Capture the cell that displays the provided text and extract its [x, y] central coordinate. 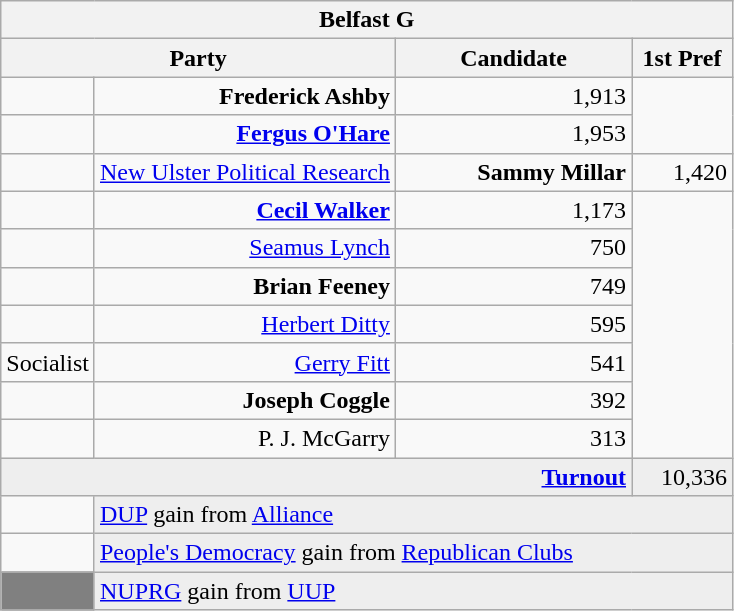
749 [513, 286]
Party [198, 58]
DUP gain from Alliance [413, 515]
Herbert Ditty [244, 324]
Joseph Coggle [244, 400]
10,336 [682, 477]
1,420 [682, 172]
Turnout [316, 477]
392 [513, 400]
541 [513, 362]
Cecil Walker [244, 210]
Seamus Lynch [244, 248]
595 [513, 324]
750 [513, 248]
1,953 [513, 134]
People's Democracy gain from Republican Clubs [413, 553]
1st Pref [682, 58]
Belfast G [367, 20]
313 [513, 438]
Gerry Fitt [244, 362]
Fergus O'Hare [244, 134]
Frederick Ashby [244, 96]
Socialist [48, 362]
New Ulster Political Research [244, 172]
NUPRG gain from UUP [413, 591]
1,173 [513, 210]
Candidate [513, 58]
1,913 [513, 96]
Sammy Millar [513, 172]
P. J. McGarry [244, 438]
Brian Feeney [244, 286]
